Identify which cell holds the provided text, then report its [x, y] central coordinate. 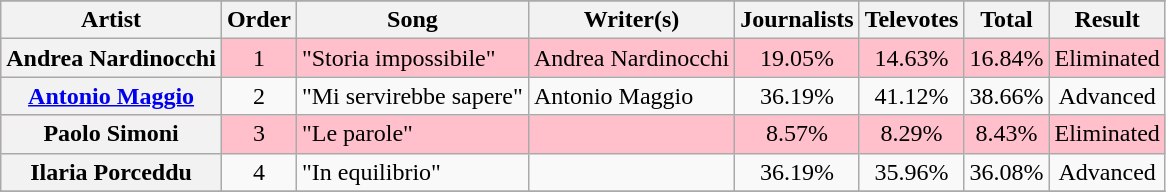
4 [258, 172]
Writer(s) [631, 20]
"In equilibrio" [412, 172]
41.12% [912, 96]
Order [258, 20]
"Le parole" [412, 134]
Song [412, 20]
35.96% [912, 172]
19.05% [797, 58]
2 [258, 96]
3 [258, 134]
"Mi servirebbe sapere" [412, 96]
Journalists [797, 20]
8.29% [912, 134]
"Storia impossibile" [412, 58]
Result [1107, 20]
1 [258, 58]
16.84% [1006, 58]
36.08% [1006, 172]
14.63% [912, 58]
Artist [112, 20]
8.57% [797, 134]
Ilaria Porceddu [112, 172]
38.66% [1006, 96]
8.43% [1006, 134]
Paolo Simoni [112, 134]
Total [1006, 20]
Televotes [912, 20]
